Search for the cell housing the specified text and yield its [x, y] center coordinate. 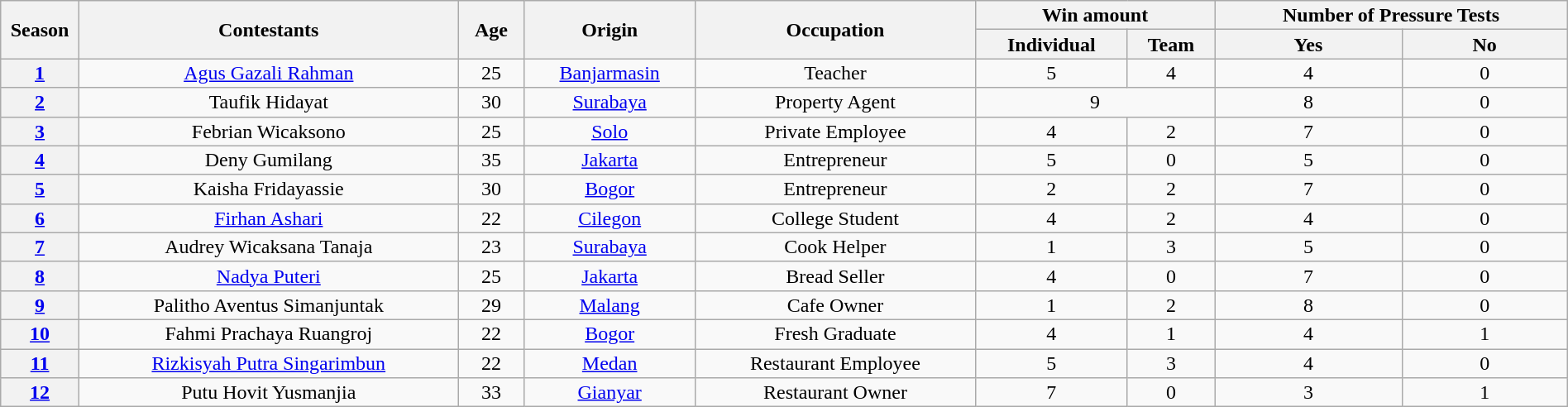
Agus Gazali Rahman [268, 73]
Occupation [835, 30]
Kaisha Fridayassie [268, 189]
35 [491, 160]
Team [1171, 45]
33 [491, 392]
29 [491, 304]
Age [491, 30]
Febrian Wicaksono [268, 131]
Individual [1051, 45]
Deny Gumilang [268, 160]
Property Agent [835, 103]
Contestants [268, 30]
Restaurant Owner [835, 392]
Firhan Ashari [268, 218]
Nadya Puteri [268, 276]
Restaurant Employee [835, 364]
Solo [610, 131]
Palitho Aventus Simanjuntak [268, 304]
Fresh Graduate [835, 334]
Gianyar [610, 392]
Win amount [1095, 15]
Teacher [835, 73]
12 [40, 392]
Taufik Hidayat [268, 103]
Cafe Owner [835, 304]
Yes [1308, 45]
Cilegon [610, 218]
Rizkisyah Putra Singarimbun [268, 364]
Fahmi Prachaya Ruangroj [268, 334]
Season [40, 30]
College Student [835, 218]
Putu Hovit Yusmanjia [268, 392]
23 [491, 247]
Audrey Wicaksana Tanaja [268, 247]
Banjarmasin [610, 73]
Private Employee [835, 131]
Malang [610, 304]
No [1484, 45]
Bread Seller [835, 276]
10 [40, 334]
11 [40, 364]
Cook Helper [835, 247]
Origin [610, 30]
Number of Pressure Tests [1391, 15]
Medan [610, 364]
6 [40, 218]
